Extract the [x, y] coordinate from the center of the cell holding the provided text.  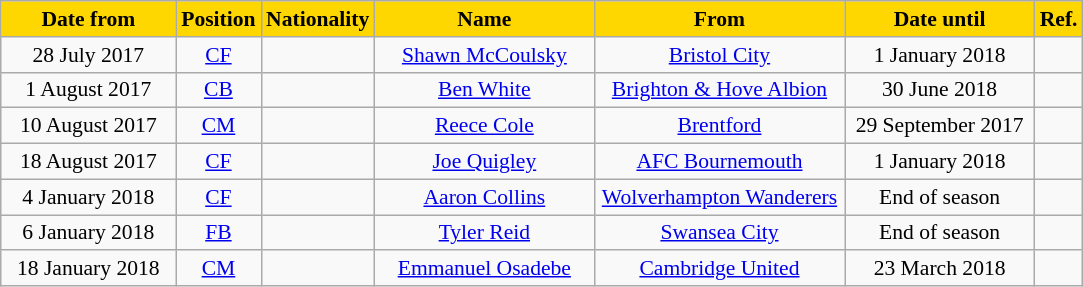
Ref. [1059, 19]
Cambridge United [719, 269]
Brentford [719, 126]
4 January 2018 [88, 197]
6 January 2018 [88, 233]
Ben White [484, 90]
10 August 2017 [88, 126]
CB [218, 90]
29 September 2017 [940, 126]
AFC Bournemouth [719, 162]
Reece Cole [484, 126]
Emmanuel Osadebe [484, 269]
FB [218, 233]
18 January 2018 [88, 269]
From [719, 19]
Date from [88, 19]
Brighton & Hove Albion [719, 90]
Bristol City [719, 55]
Nationality [318, 19]
Position [218, 19]
Wolverhampton Wanderers [719, 197]
Name [484, 19]
Aaron Collins [484, 197]
Tyler Reid [484, 233]
28 July 2017 [88, 55]
30 June 2018 [940, 90]
Swansea City [719, 233]
1 August 2017 [88, 90]
Shawn McCoulsky [484, 55]
23 March 2018 [940, 269]
18 August 2017 [88, 162]
Joe Quigley [484, 162]
Date until [940, 19]
